Determine the [X, Y] coordinate at the center of the cell enclosing the given text.  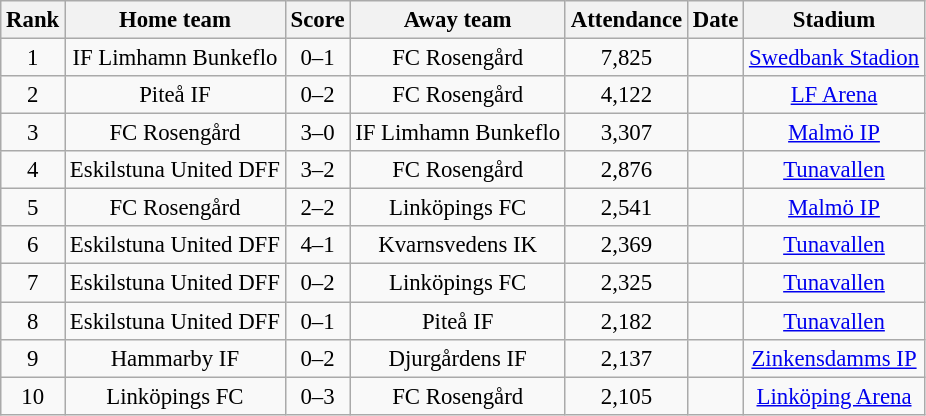
LF Arena [834, 95]
2,876 [626, 170]
2–2 [318, 208]
Zinkensdamms IP [834, 358]
2 [33, 95]
3–0 [318, 133]
4 [33, 170]
3 [33, 133]
2,541 [626, 208]
1 [33, 58]
2,137 [626, 358]
4,122 [626, 95]
2,182 [626, 321]
Home team [176, 20]
7 [33, 283]
Linköping Arena [834, 396]
0–3 [318, 396]
7,825 [626, 58]
Swedbank Stadion [834, 58]
8 [33, 321]
6 [33, 245]
2,325 [626, 283]
Rank [33, 20]
3,307 [626, 133]
10 [33, 396]
Attendance [626, 20]
9 [33, 358]
4–1 [318, 245]
Djurgårdens IF [458, 358]
Away team [458, 20]
Stadium [834, 20]
5 [33, 208]
Hammarby IF [176, 358]
Date [715, 20]
2,369 [626, 245]
Kvarnsvedens IK [458, 245]
Score [318, 20]
2,105 [626, 396]
3–2 [318, 170]
